Return the [x, y] coordinate for the center point of the cell that contains the specified text.  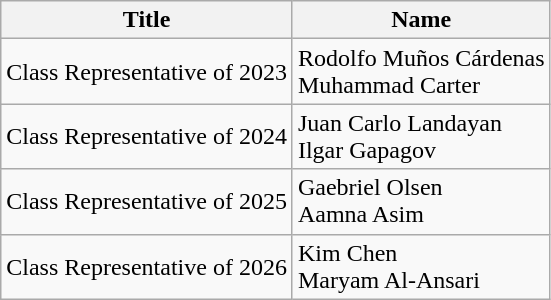
Class Representative of 2023 [147, 72]
Juan Carlo LandayanIlgar Gapagov [421, 136]
Name [421, 20]
Class Representative of 2026 [147, 266]
Gaebriel OlsenAamna Asim [421, 202]
Rodolfo Muños CárdenasMuhammad Carter [421, 72]
Class Representative of 2024 [147, 136]
Kim ChenMaryam Al-Ansari [421, 266]
Class Representative of 2025 [147, 202]
Title [147, 20]
